Return the [x, y] coordinate for the center point of the cell that contains the specified text.  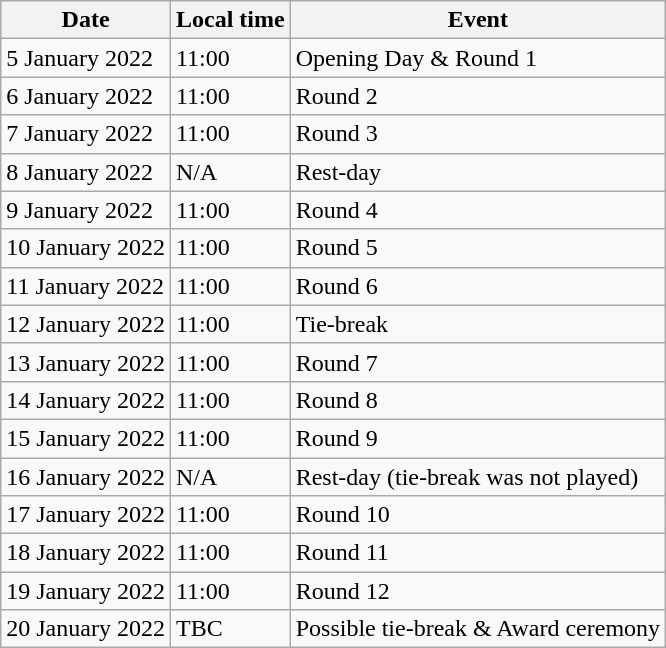
Tie-break [478, 324]
16 January 2022 [86, 477]
Event [478, 20]
17 January 2022 [86, 515]
Date [86, 20]
11 January 2022 [86, 286]
Round 3 [478, 134]
TBC [230, 629]
Round 6 [478, 286]
10 January 2022 [86, 248]
Round 10 [478, 515]
18 January 2022 [86, 553]
15 January 2022 [86, 438]
Round 7 [478, 362]
Round 12 [478, 591]
20 January 2022 [86, 629]
13 January 2022 [86, 362]
Round 2 [478, 96]
Round 5 [478, 248]
9 January 2022 [86, 210]
Round 9 [478, 438]
6 January 2022 [86, 96]
8 January 2022 [86, 172]
12 January 2022 [86, 324]
14 January 2022 [86, 400]
Round 4 [478, 210]
Opening Day & Round 1 [478, 58]
Round 11 [478, 553]
Rest-day [478, 172]
Local time [230, 20]
19 January 2022 [86, 591]
Possible tie-break & Award ceremony [478, 629]
Round 8 [478, 400]
5 January 2022 [86, 58]
7 January 2022 [86, 134]
Rest-day (tie-break was not played) [478, 477]
